Identify which cell holds the provided text, then report its (x, y) central coordinate. 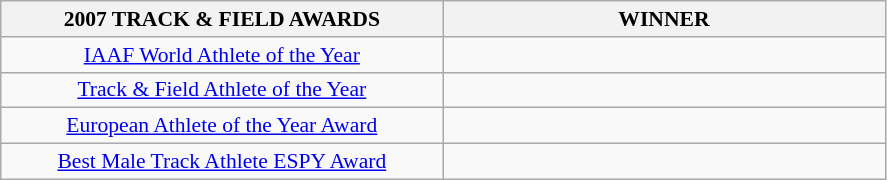
2007 TRACK & FIELD AWARDS (222, 19)
Best Male Track Athlete ESPY Award (222, 162)
WINNER (664, 19)
European Athlete of the Year Award (222, 126)
Track & Field Athlete of the Year (222, 90)
IAAF World Athlete of the Year (222, 55)
